Return (x, y) of the center of cell containing provided text 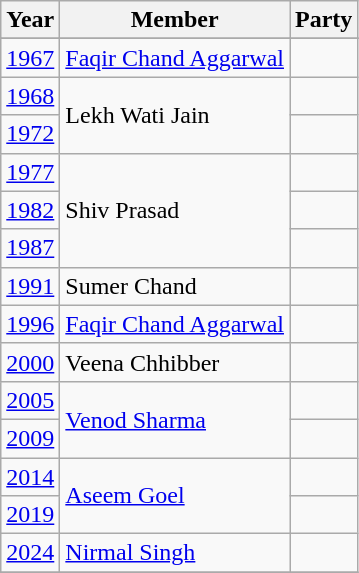
Party (324, 20)
Venod Sharma (175, 419)
2000 (30, 362)
1996 (30, 324)
1982 (30, 210)
1972 (30, 134)
Member (175, 20)
Lekh Wati Jain (175, 115)
Year (30, 20)
2009 (30, 438)
1987 (30, 248)
Aseem Goel (175, 496)
1967 (30, 58)
2019 (30, 515)
Veena Chhibber (175, 362)
Sumer Chand (175, 286)
2024 (30, 553)
1968 (30, 96)
Shiv Prasad (175, 210)
1977 (30, 172)
Nirmal Singh (175, 553)
2014 (30, 477)
1991 (30, 286)
2005 (30, 400)
